Detect which cell encompasses the target text, then output its (X, Y) center coordinate. 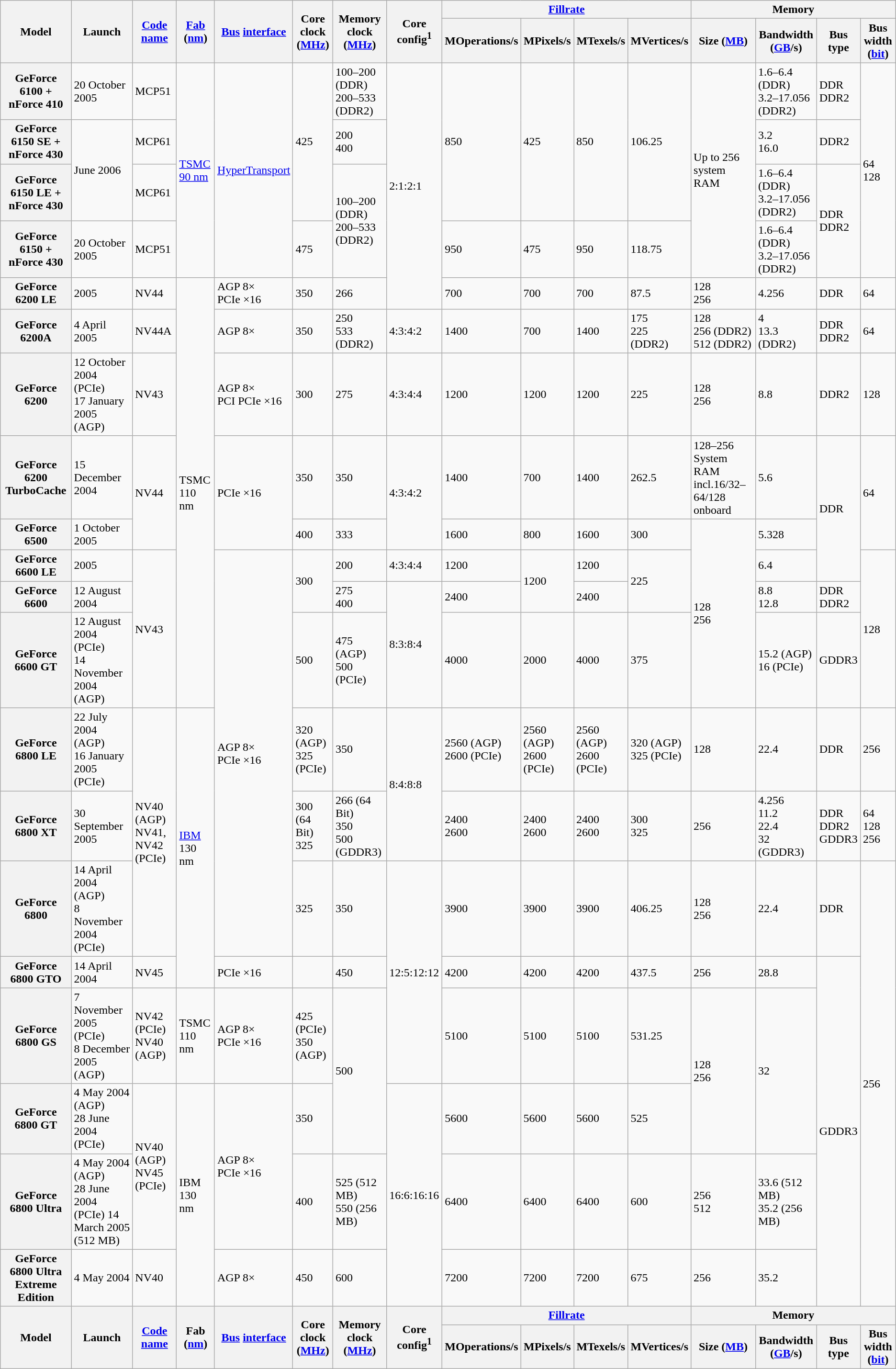
Up to 256 system RAM (724, 170)
413.3 (DDR2) (786, 331)
87.5 (660, 293)
200400 (360, 142)
64128 (878, 170)
HyperTransport (254, 170)
GeForce 6600 LE (36, 565)
NV42 (PCIe)NV40 (AGP) (155, 1036)
531.25 (660, 1036)
33.6 (512 MB)35.2 (256 MB) (786, 1201)
4 May 2004 (AGP)28 June 2004 (PCIe) (102, 1119)
28.8 (786, 972)
325 (313, 909)
5.6 (786, 477)
64128256 (878, 826)
GeForce 6800 GS (36, 1036)
GeForce 6800 (36, 909)
GeForce 6500 (36, 534)
106.25 (660, 142)
525 (512 MB)550 (256 MB) (360, 1201)
5.328 (786, 534)
GeForce 6200 (36, 395)
262.5 (660, 477)
GeForce 6150 LE + nForce 430 (36, 192)
15.2 (AGP)16 (PCIe) (786, 660)
GeForce 6800 XT (36, 826)
8:4:8:8 (414, 784)
15 December 2004 (102, 477)
118.75 (660, 249)
NV44A (155, 331)
8.812.8 (786, 597)
375 (660, 660)
35.2 (786, 1278)
3.216.0 (786, 142)
437.5 (660, 972)
266 (360, 293)
128–256 System RAM incl.16/32–64/128 onboard (724, 477)
NV40 (155, 1278)
DDRDDR2GDDR3 (839, 826)
4 May 2004 (AGP)28 June 2004 (PCIe) 14 March 2005 (512 MB) (102, 1201)
425 (PCIe)350 (AGP) (313, 1036)
12 August 2004 (102, 597)
GeForce 6800 Ultra Extreme Edition (36, 1278)
4 April 2005 (102, 331)
GeForce 6200 LE (36, 293)
AGP 8×PCI PCIe ×16 (254, 395)
1 October 2005 (102, 534)
GeForce 6800 GTO (36, 972)
4.25611.222.432 (GDDR3) (786, 826)
2:1:2:1 (414, 186)
NV45 (155, 972)
475 (AGP)500 (PCIe) (360, 660)
GeForce 6200A (36, 331)
4.256 (786, 293)
6.4 (786, 565)
22 July 2004 (AGP)16 January 2005 (PCIe) (102, 750)
175225 (DDR2) (660, 331)
14 April 2004 (AGP)8 November 2004 (PCIe) (102, 909)
June 2006 (102, 170)
30 September 2005 (102, 826)
12 August 2004 (PCIe)14 November 2004 (AGP) (102, 660)
NV40 (AGP)NV41, NV42 (PCIe) (155, 832)
GeForce 6150 SE + nForce 430 (36, 142)
GeForce 6800 LE (36, 750)
32 (786, 1071)
200 (360, 565)
NV40 (AGP)NV45 (PCIe) (155, 1166)
4 May 2004 (102, 1278)
12:5:12:12 (414, 972)
16:6:16:16 (414, 1195)
300325 (660, 826)
GeForce 6600 (36, 597)
266 (64 Bit)350500 (GDDR3) (360, 826)
256512 (724, 1201)
GeForce 6600 GT (36, 660)
275400 (360, 597)
525 (660, 1119)
406.25 (660, 909)
250533 (DDR2) (360, 331)
7 November 2005 (PCIe)8 December 2005 (AGP) (102, 1036)
675 (660, 1278)
300 (64 Bit)325 (313, 826)
14 April 2004 (102, 972)
2000 (547, 660)
GeForce 6200 TurboCache (36, 477)
128256 (DDR2) 512 (DDR2) (724, 331)
GeForce 6800 GT (36, 1119)
333 (360, 534)
GeForce 6100 + nForce 410 (36, 91)
GeForce 6150 + nForce 430 (36, 249)
12 October 2004 (PCIe)17 January 2005 (AGP) (102, 395)
800 (547, 534)
GeForce 6800 Ultra (36, 1201)
TSMC 90 nm (196, 170)
8.8 (786, 395)
275 (360, 395)
8:3:8:4 (414, 645)
